Extract the (X, Y) coordinate from the center of the cell holding the provided text.  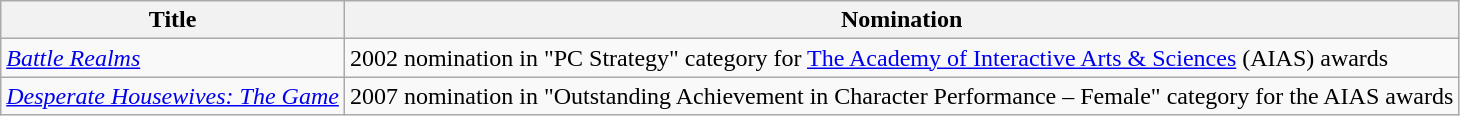
Nomination (901, 20)
2002 nomination in "PC Strategy" category for The Academy of Interactive Arts & Sciences (AIAS) awards (901, 58)
Battle Realms (173, 58)
2007 nomination in "Outstanding Achievement in Character Performance – Female" category for the AIAS awards (901, 96)
Title (173, 20)
Desperate Housewives: The Game (173, 96)
